Extract the (X, Y) coordinate from the center of the cell holding the provided text.  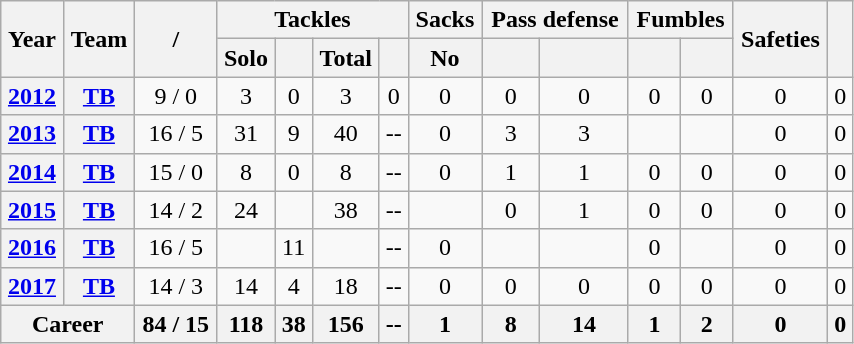
Career (68, 324)
2 (707, 324)
2014 (32, 172)
2013 (32, 134)
9 / 0 (176, 96)
2017 (32, 286)
31 (246, 134)
18 (346, 286)
15 / 0 (176, 172)
Sacks (445, 20)
No (445, 58)
Year (32, 39)
Total (346, 58)
14 / 2 (176, 210)
11 (294, 248)
Solo (246, 58)
14 / 3 (176, 286)
Fumbles (680, 20)
24 (246, 210)
2012 (32, 96)
Tackles (312, 20)
2016 (32, 248)
/ (176, 39)
Safeties (780, 39)
4 (294, 286)
9 (294, 134)
40 (346, 134)
84 / 15 (176, 324)
2015 (32, 210)
156 (346, 324)
Pass defense (555, 20)
118 (246, 324)
Team (98, 39)
